Pinpoint the cell where the given text exists, returning its [x, y] midpoint coordinate. 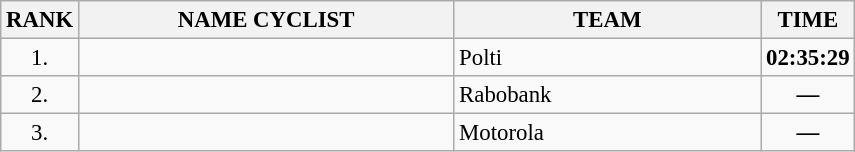
NAME CYCLIST [266, 20]
RANK [40, 20]
02:35:29 [808, 58]
Polti [608, 58]
Motorola [608, 133]
3. [40, 133]
TEAM [608, 20]
1. [40, 58]
TIME [808, 20]
Rabobank [608, 95]
2. [40, 95]
